Return [X, Y] of the center of cell containing provided text 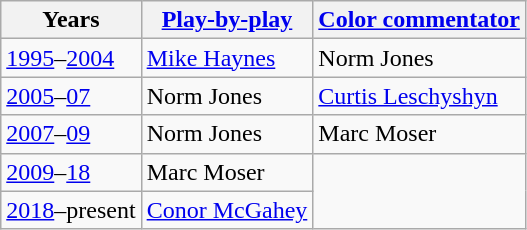
Mike Haynes [227, 58]
1995–2004 [71, 58]
2005–07 [71, 96]
2007–09 [71, 134]
Color commentator [420, 20]
2009–18 [71, 172]
Years [71, 20]
2018–present [71, 210]
Play-by-play [227, 20]
Curtis Leschyshyn [420, 96]
Conor McGahey [227, 210]
